Scan for the cell matching the given text and deliver its (x, y) coordinate at center. 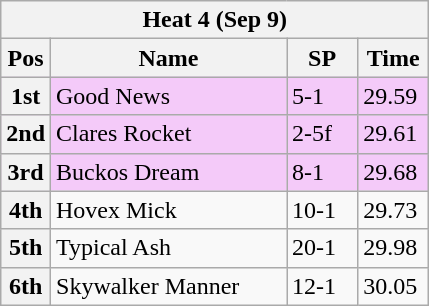
5th (26, 248)
30.05 (394, 286)
3rd (26, 172)
29.73 (394, 210)
Skywalker Manner (169, 286)
Heat 4 (Sep 9) (215, 20)
Name (169, 58)
8-1 (322, 172)
2-5f (322, 134)
Typical Ash (169, 248)
29.61 (394, 134)
6th (26, 286)
Time (394, 58)
29.98 (394, 248)
Hovex Mick (169, 210)
5-1 (322, 96)
Good News (169, 96)
Pos (26, 58)
SP (322, 58)
12-1 (322, 286)
20-1 (322, 248)
4th (26, 210)
2nd (26, 134)
Clares Rocket (169, 134)
Buckos Dream (169, 172)
10-1 (322, 210)
29.59 (394, 96)
1st (26, 96)
29.68 (394, 172)
